Capture the cell that displays the provided text and extract its (X, Y) central coordinate. 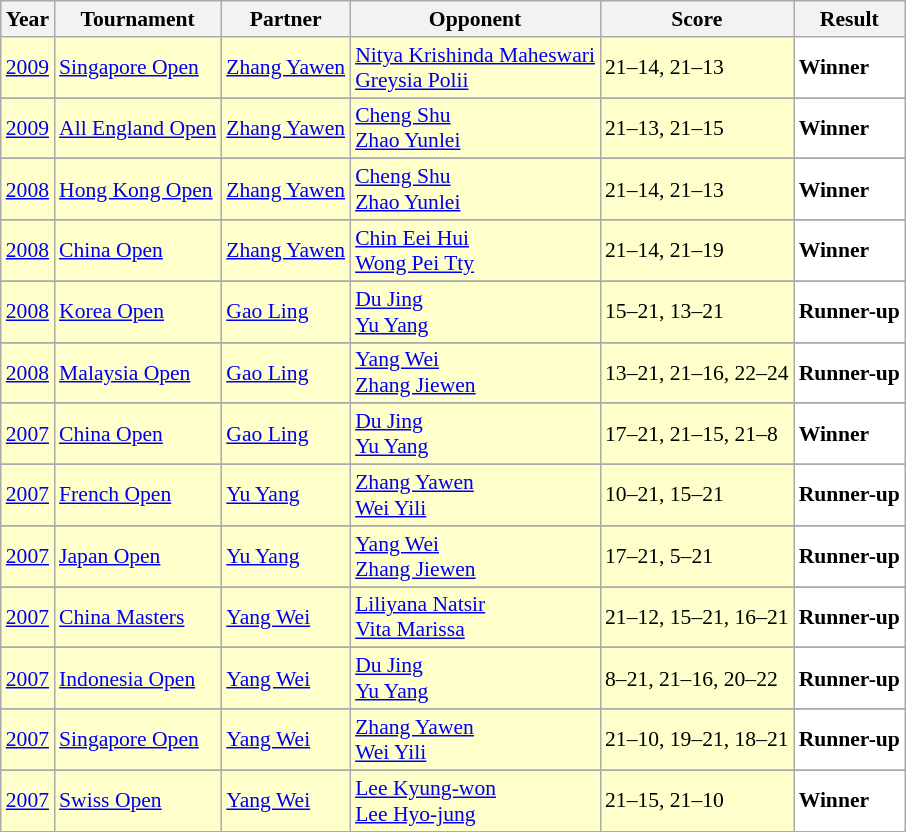
China Masters (138, 618)
Liliyana Natsir Vita Marissa (475, 618)
8–21, 21–16, 20–22 (697, 678)
21–12, 15–21, 16–21 (697, 618)
Result (850, 19)
Malaysia Open (138, 372)
Score (697, 19)
Lee Kyung-won Lee Hyo-jung (475, 800)
13–21, 21–16, 22–24 (697, 372)
21–13, 21–15 (697, 128)
Nitya Krishinda Maheswari Greysia Polii (475, 68)
Tournament (138, 19)
Swiss Open (138, 800)
Hong Kong Open (138, 190)
French Open (138, 496)
15–21, 13–21 (697, 312)
Korea Open (138, 312)
All England Open (138, 128)
17–21, 21–15, 21–8 (697, 434)
10–21, 15–21 (697, 496)
Chin Eei Hui Wong Pei Tty (475, 250)
17–21, 5–21 (697, 556)
21–14, 21–19 (697, 250)
Japan Open (138, 556)
Year (28, 19)
Partner (286, 19)
Indonesia Open (138, 678)
21–10, 19–21, 18–21 (697, 740)
Opponent (475, 19)
21–15, 21–10 (697, 800)
